Return the [X, Y] coordinate for the center point of the cell that contains the specified text.  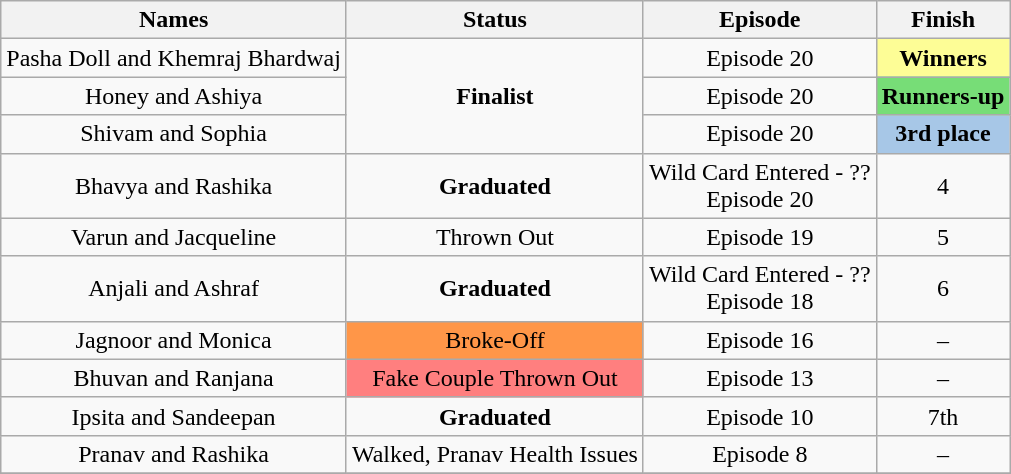
Varun and Jacqueline [174, 237]
Episode 13 [760, 378]
Honey and Ashiya [174, 96]
6 [943, 288]
Pranav and Rashika [174, 454]
Jagnoor and Monica [174, 340]
Wild Card Entered - ??Episode 18 [760, 288]
4 [943, 186]
Status [494, 20]
Anjali and Ashraf [174, 288]
Wild Card Entered - ??Episode 20 [760, 186]
Walked, Pranav Health Issues [494, 454]
Names [174, 20]
7th [943, 416]
Episode 19 [760, 237]
Broke-Off [494, 340]
Bhavya and Rashika [174, 186]
Bhuvan and Ranjana [174, 378]
Episode [760, 20]
Episode 8 [760, 454]
Ipsita and Sandeepan [174, 416]
Runners-up [943, 96]
Finish [943, 20]
Thrown Out [494, 237]
Fake Couple Thrown Out [494, 378]
3rd place [943, 134]
Finalist [494, 96]
Pasha Doll and Khemraj Bhardwaj [174, 58]
5 [943, 237]
Shivam and Sophia [174, 134]
Episode 16 [760, 340]
Episode 10 [760, 416]
Winners [943, 58]
